Return [X, Y] of the center of cell containing provided text 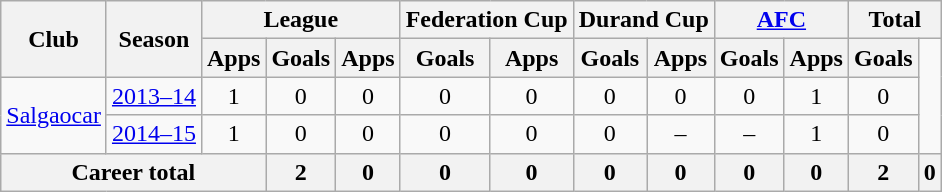
Durand Cup [644, 20]
Federation Cup [486, 20]
Total [894, 20]
Club [54, 39]
League [300, 20]
AFC [781, 20]
2013–14 [154, 96]
2014–15 [154, 134]
Career total [134, 172]
Season [154, 39]
Salgaocar [54, 115]
